Scan for the cell matching the given text and deliver its [X, Y] coordinate at center. 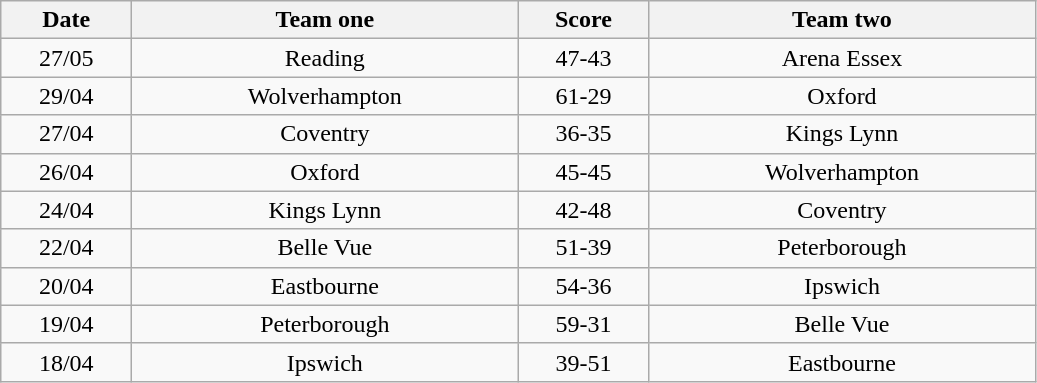
Team one [325, 20]
51-39 [584, 248]
18/04 [66, 362]
26/04 [66, 172]
61-29 [584, 96]
36-35 [584, 134]
Date [66, 20]
20/04 [66, 286]
45-45 [584, 172]
39-51 [584, 362]
Arena Essex [842, 58]
24/04 [66, 210]
54-36 [584, 286]
Score [584, 20]
59-31 [584, 324]
19/04 [66, 324]
22/04 [66, 248]
27/04 [66, 134]
47-43 [584, 58]
Reading [325, 58]
42-48 [584, 210]
27/05 [66, 58]
29/04 [66, 96]
Team two [842, 20]
